From the cell containing the given text, extract its center point as [x, y] coordinate. 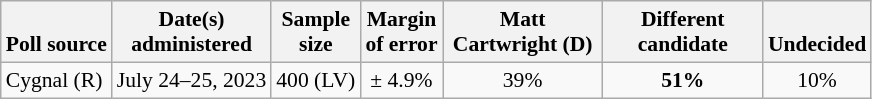
Undecided [817, 32]
Marginof error [401, 32]
Samplesize [316, 32]
51% [683, 80]
400 (LV) [316, 80]
10% [817, 80]
Date(s)administered [192, 32]
July 24–25, 2023 [192, 80]
MattCartwright (D) [523, 32]
Poll source [56, 32]
39% [523, 80]
Differentcandidate [683, 32]
± 4.9% [401, 80]
Cygnal (R) [56, 80]
